Find where the given text appears and provide that cell's center as (x, y) coordinate. 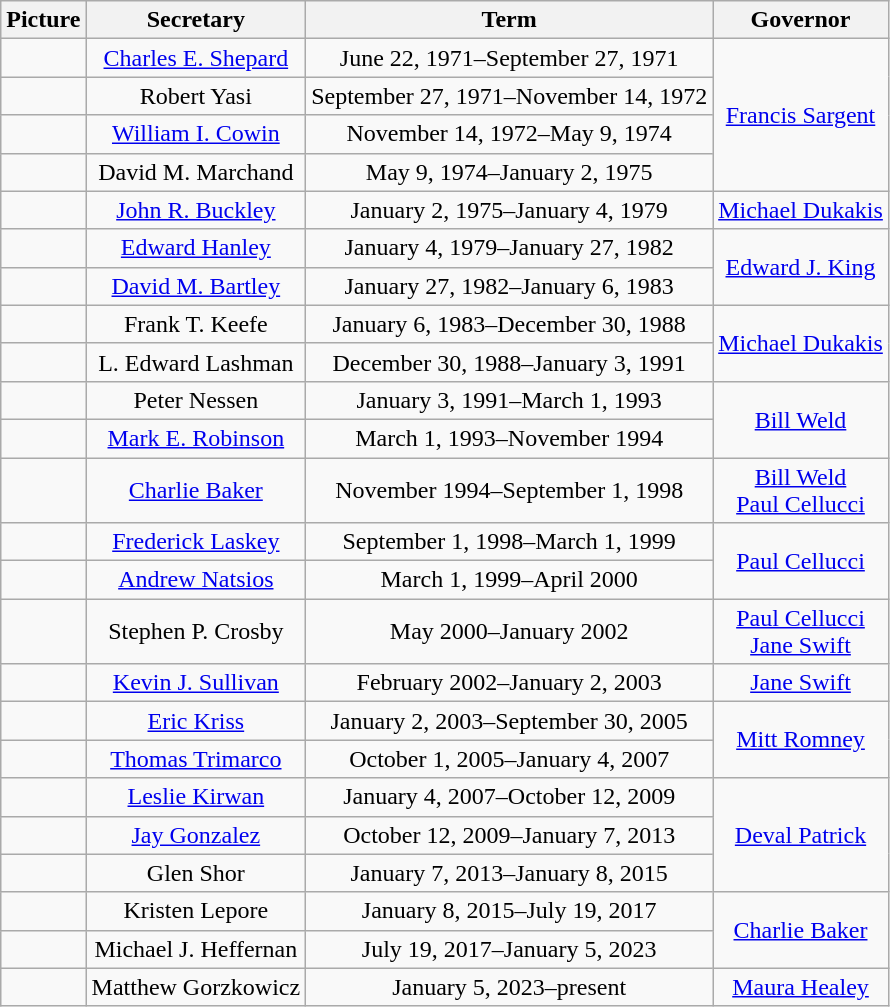
John R. Buckley (196, 210)
Paul Cellucci (801, 561)
Bill WeldPaul Cellucci (801, 490)
Matthew Gorzkowicz (196, 987)
January 3, 1991–March 1, 1993 (510, 400)
Kristen Lepore (196, 911)
February 2002–January 2, 2003 (510, 683)
January 2, 1975–January 4, 1979 (510, 210)
Thomas Trimarco (196, 759)
September 1, 1998–March 1, 1999 (510, 542)
November 1994–September 1, 1998 (510, 490)
Glen Shor (196, 873)
Secretary (196, 20)
January 27, 1982–January 6, 1983 (510, 286)
Bill Weld (801, 419)
Jane Swift (801, 683)
January 4, 2007–October 12, 2009 (510, 797)
L. Edward Lashman (196, 362)
Governor (801, 20)
Term (510, 20)
Paul CellucciJane Swift (801, 632)
Robert Yasi (196, 96)
March 1, 1993–November 1994 (510, 438)
May 2000–January 2002 (510, 632)
Michael J. Heffernan (196, 949)
October 1, 2005–January 4, 2007 (510, 759)
Edward Hanley (196, 248)
July 19, 2017–January 5, 2023 (510, 949)
Mitt Romney (801, 740)
June 22, 1971–September 27, 1971 (510, 58)
May 9, 1974–January 2, 1975 (510, 172)
January 4, 1979–January 27, 1982 (510, 248)
Maura Healey (801, 987)
March 1, 1999–April 2000 (510, 580)
November 14, 1972–May 9, 1974 (510, 134)
William I. Cowin (196, 134)
Edward J. King (801, 267)
David M. Bartley (196, 286)
Charles E. Shepard (196, 58)
January 6, 1983–December 30, 1988 (510, 324)
December 30, 1988–January 3, 1991 (510, 362)
Stephen P. Crosby (196, 632)
Eric Kriss (196, 721)
Peter Nessen (196, 400)
October 12, 2009–January 7, 2013 (510, 835)
September 27, 1971–November 14, 1972 (510, 96)
January 5, 2023–present (510, 987)
Frederick Laskey (196, 542)
Jay Gonzalez (196, 835)
Deval Patrick (801, 835)
Picture (44, 20)
Kevin J. Sullivan (196, 683)
Frank T. Keefe (196, 324)
Francis Sargent (801, 115)
David M. Marchand (196, 172)
January 7, 2013–January 8, 2015 (510, 873)
January 8, 2015–July 19, 2017 (510, 911)
Mark E. Robinson (196, 438)
Andrew Natsios (196, 580)
January 2, 2003–September 30, 2005 (510, 721)
Leslie Kirwan (196, 797)
